From the cell containing the given text, extract its center point as [x, y] coordinate. 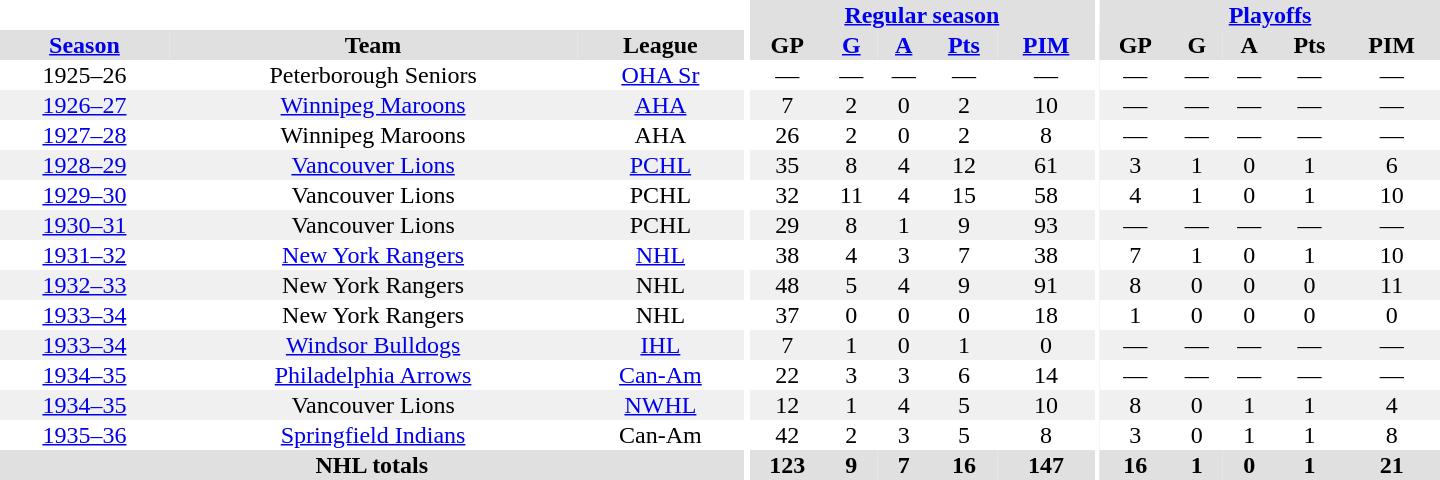
Springfield Indians [373, 435]
NHL totals [372, 465]
NWHL [660, 405]
37 [787, 315]
32 [787, 195]
OHA Sr [660, 75]
1926–27 [84, 105]
123 [787, 465]
14 [1046, 375]
1931–32 [84, 255]
58 [1046, 195]
61 [1046, 165]
18 [1046, 315]
Windsor Bulldogs [373, 345]
147 [1046, 465]
21 [1392, 465]
Philadelphia Arrows [373, 375]
1925–26 [84, 75]
15 [964, 195]
1935–36 [84, 435]
1928–29 [84, 165]
91 [1046, 285]
IHL [660, 345]
26 [787, 135]
Playoffs [1270, 15]
35 [787, 165]
29 [787, 225]
22 [787, 375]
1932–33 [84, 285]
1930–31 [84, 225]
1929–30 [84, 195]
Season [84, 45]
48 [787, 285]
Regular season [922, 15]
1927–28 [84, 135]
League [660, 45]
Peterborough Seniors [373, 75]
Team [373, 45]
42 [787, 435]
93 [1046, 225]
